Find where the given text appears and provide that cell's center as (x, y) coordinate. 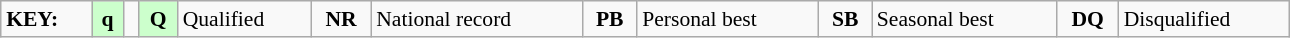
Seasonal best (964, 19)
KEY: (46, 19)
Disqualified (1204, 19)
SB (846, 19)
NR (341, 19)
q (108, 19)
Personal best (728, 19)
National record (476, 19)
Q (158, 19)
Qualified (244, 19)
PB (610, 19)
DQ (1088, 19)
